Scan for the cell matching the given text and deliver its [x, y] coordinate at center. 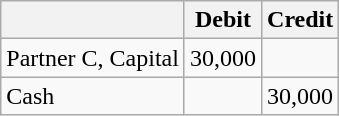
Debit [222, 20]
Partner C, Capital [93, 58]
Cash [93, 96]
Credit [300, 20]
